Extract the (x, y) coordinate from the center of the cell holding the provided text.  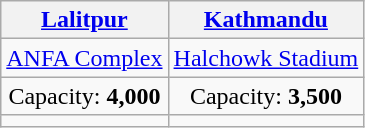
Capacity: 4,000 (84, 96)
Capacity: 3,500 (266, 96)
Halchowk Stadium (266, 58)
Lalitpur (84, 20)
Kathmandu (266, 20)
ANFA Complex (84, 58)
